Determine the [X, Y] coordinate at the center of the cell enclosing the given text.  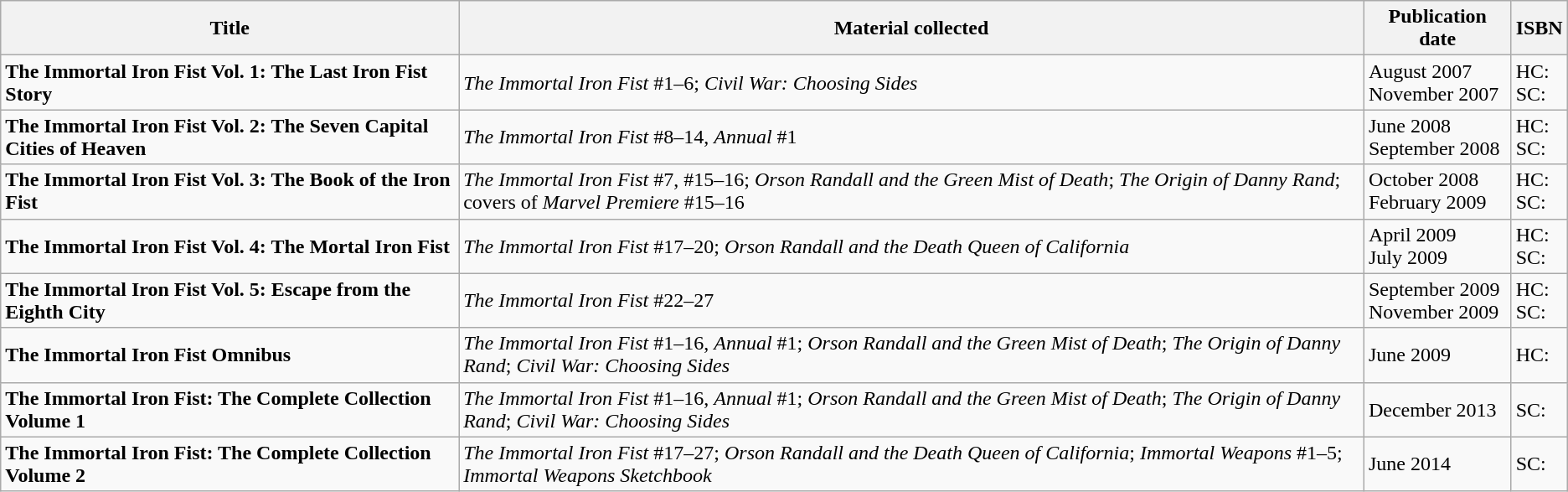
December 2013 [1437, 409]
The Immortal Iron Fist: The Complete Collection Volume 2 [230, 464]
September 2009November 2009 [1437, 300]
ISBN [1540, 28]
The Immortal Iron Fist #8–14, Annual #1 [911, 137]
June 2009 [1437, 355]
The Immortal Iron Fist #7, #15–16; Orson Randall and the Green Mist of Death; The Origin of Danny Rand; covers of Marvel Premiere #15–16 [911, 191]
Material collected [911, 28]
April 2009July 2009 [1437, 246]
The Immortal Iron Fist Vol. 3: The Book of the Iron Fist [230, 191]
The Immortal Iron Fist Vol. 4: The Mortal Iron Fist [230, 246]
The Immortal Iron Fist #1–6; Civil War: Choosing Sides [911, 82]
October 2008February 2009 [1437, 191]
The Immortal Iron Fist #17–27; Orson Randall and the Death Queen of California; Immortal Weapons #1–5; Immortal Weapons Sketchbook [911, 464]
HC: [1540, 355]
August 2007November 2007 [1437, 82]
June 2014 [1437, 464]
The Immortal Iron Fist Omnibus [230, 355]
The Immortal Iron Fist Vol. 2: The Seven Capital Cities of Heaven [230, 137]
Title [230, 28]
The Immortal Iron Fist Vol. 1: The Last Iron Fist Story [230, 82]
The Immortal Iron Fist Vol. 5: Escape from the Eighth City [230, 300]
The Immortal Iron Fist: The Complete Collection Volume 1 [230, 409]
The Immortal Iron Fist #22–27 [911, 300]
June 2008September 2008 [1437, 137]
Publication date [1437, 28]
The Immortal Iron Fist #17–20; Orson Randall and the Death Queen of California [911, 246]
